Extract the (x, y) coordinate from the center of the cell holding the provided text.  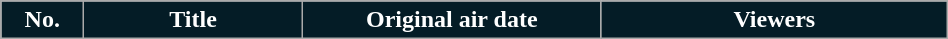
Viewers (774, 20)
No. (42, 20)
Title (193, 20)
Original air date (452, 20)
